Search for the cell housing the specified text and yield its [x, y] center coordinate. 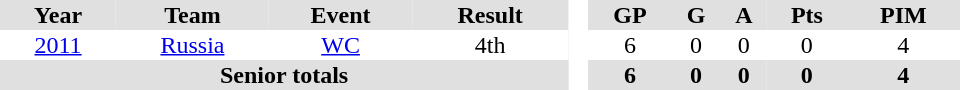
Pts [807, 15]
A [744, 15]
Event [341, 15]
G [696, 15]
Russia [192, 45]
PIM [904, 15]
4th [490, 45]
2011 [58, 45]
GP [630, 15]
Team [192, 15]
Year [58, 15]
WC [341, 45]
Senior totals [284, 75]
Result [490, 15]
